Determine the [X, Y] coordinate at the center of the cell enclosing the given text.  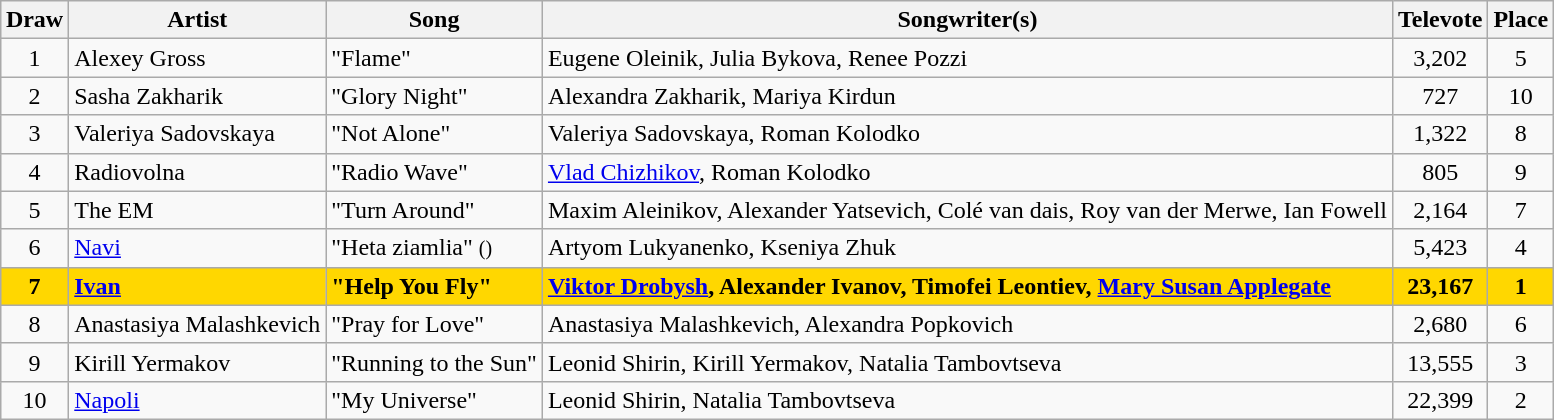
23,167 [1440, 286]
Navi [198, 248]
"Radio Wave" [434, 172]
"Flame" [434, 58]
Valeriya Sadovskaya [198, 134]
Songwriter(s) [967, 20]
Draw [34, 20]
Viktor Drobysh, Alexander Ivanov, Timofei Leontiev, Mary Susan Applegate [967, 286]
2,680 [1440, 324]
Ivan [198, 286]
Anastasiya Malashkevich, Alexandra Popkovich [967, 324]
Napoli [198, 400]
"Running to the Sun" [434, 362]
Alexandra Zakharik, Mariya Kirdun [967, 96]
1,322 [1440, 134]
22,399 [1440, 400]
"Not Alone" [434, 134]
"Heta ziamlia" () [434, 248]
"Help You Fly" [434, 286]
"Pray for Love" [434, 324]
Artyom Lukyanenko, Kseniya Zhuk [967, 248]
Eugene Oleinik, Julia Bykova, Renee Pozzi [967, 58]
"My Universe" [434, 400]
"Turn Around" [434, 210]
Alexey Gross [198, 58]
Maxim Aleinikov, Alexander Yatsevich, Colé van dais, Roy van der Merwe, Ian Fowell [967, 210]
5,423 [1440, 248]
Valeriya Sadovskaya, Roman Kolodko [967, 134]
Artist [198, 20]
Radiovolna [198, 172]
Vlad Chizhikov, Roman Kolodko [967, 172]
Televote [1440, 20]
Place [1521, 20]
Sasha Zakharik [198, 96]
Leonid Shirin, Natalia Tambovtseva [967, 400]
"Glory Night" [434, 96]
805 [1440, 172]
Leonid Shirin, Kirill Yermakov, Natalia Tambovtseva [967, 362]
Anastasiya Malashkevich [198, 324]
727 [1440, 96]
2,164 [1440, 210]
3,202 [1440, 58]
Kirill Yermakov [198, 362]
Song [434, 20]
13,555 [1440, 362]
The EM [198, 210]
